Search for the cell housing the specified text and yield its (x, y) center coordinate. 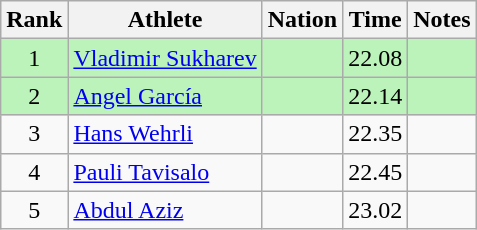
22.45 (376, 172)
23.02 (376, 210)
22.14 (376, 96)
22.08 (376, 58)
2 (34, 96)
Abdul Aziz (165, 210)
Angel García (165, 96)
5 (34, 210)
Hans Wehrli (165, 134)
Notes (442, 20)
Rank (34, 20)
Nation (302, 20)
4 (34, 172)
Athlete (165, 20)
1 (34, 58)
Pauli Tavisalo (165, 172)
Vladimir Sukharev (165, 58)
3 (34, 134)
22.35 (376, 134)
Time (376, 20)
